Search for the cell housing the specified text and yield its (X, Y) center coordinate. 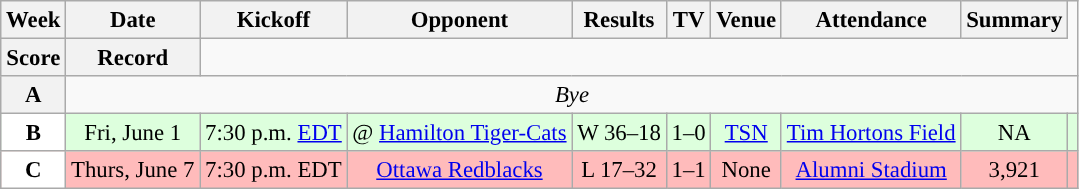
1–1 (688, 170)
None (746, 170)
Results (619, 20)
A (34, 95)
TV (688, 20)
3,921 (1014, 170)
Summary (1014, 20)
Score (34, 58)
@ Hamilton Tiger-Cats (460, 133)
Opponent (460, 20)
Tim Hortons Field (870, 133)
Fri, June 1 (133, 133)
1–0 (688, 133)
B (34, 133)
TSN (746, 133)
Venue (746, 20)
C (34, 170)
Attendance (870, 20)
NA (1014, 133)
Bye (572, 95)
L 17–32 (619, 170)
Week (34, 20)
Ottawa Redblacks (460, 170)
W 36–18 (619, 133)
Thurs, June 7 (133, 170)
Kickoff (274, 20)
Record (133, 58)
Date (133, 20)
Alumni Stadium (870, 170)
